From the cell containing the given text, extract its center point as (x, y) coordinate. 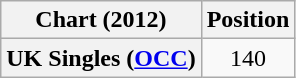
UK Singles (OCC) (101, 58)
Position (248, 20)
Chart (2012) (101, 20)
140 (248, 58)
